Return the [x, y] coordinate for the center point of the cell that contains the specified text.  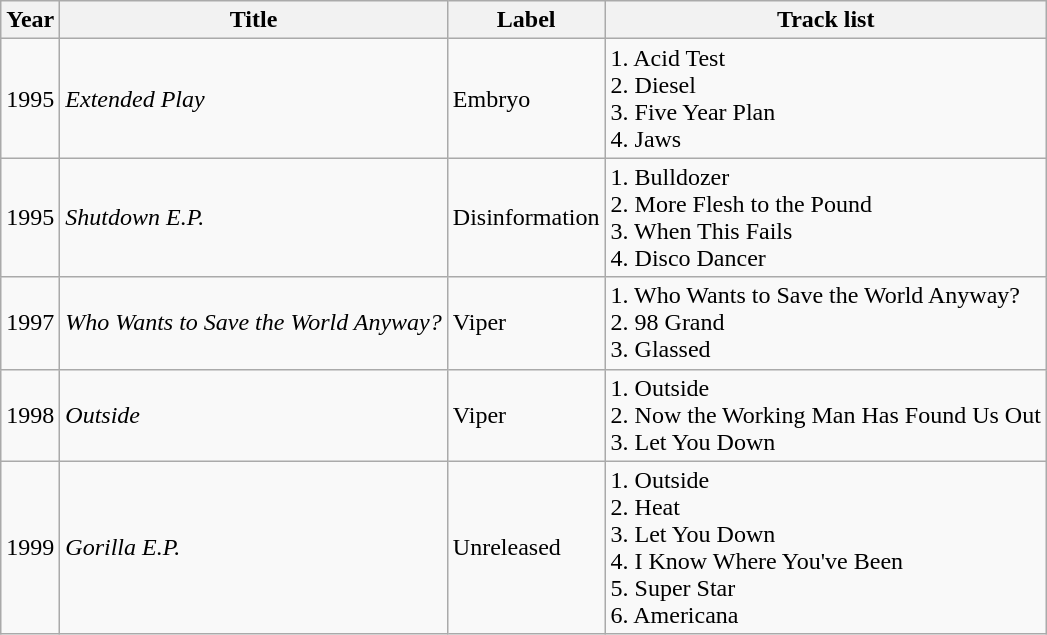
1. Who Wants to Save the World Anyway?2. 98 Grand3. Glassed [826, 323]
Disinformation [526, 218]
Title [254, 20]
Gorilla E.P. [254, 548]
1. Outside2. Heat3. Let You Down4. I Know Where You've Been5. Super Star6. Americana [826, 548]
1. Outside2. Now the Working Man Has Found Us Out3. Let You Down [826, 415]
Year [30, 20]
1. Bulldozer2. More Flesh to the Pound3. When This Fails4. Disco Dancer [826, 218]
Embryo [526, 98]
1998 [30, 415]
Track list [826, 20]
Extended Play [254, 98]
Label [526, 20]
Shutdown E.P. [254, 218]
Unreleased [526, 548]
1997 [30, 323]
1999 [30, 548]
Outside [254, 415]
1. Acid Test2. Diesel3. Five Year Plan4. Jaws [826, 98]
Who Wants to Save the World Anyway? [254, 323]
